Search for the cell housing the specified text and yield its [X, Y] center coordinate. 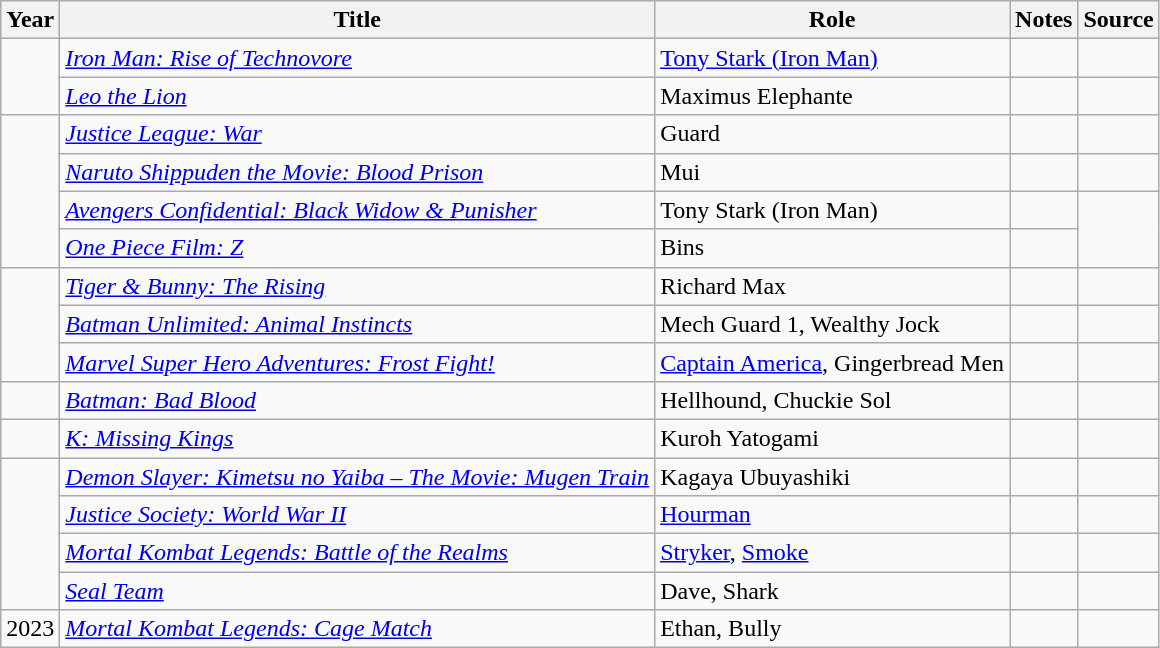
Justice League: War [358, 134]
K: Missing Kings [358, 438]
Year [30, 20]
Batman: Bad Blood [358, 400]
Dave, Shark [832, 591]
Mech Guard 1, Wealthy Jock [832, 324]
Demon Slayer: Kimetsu no Yaiba – The Movie: Mugen Train [358, 477]
Mortal Kombat Legends: Battle of the Realms [358, 553]
Batman Unlimited: Animal Instincts [358, 324]
Justice Society: World War II [358, 515]
One Piece Film: Z [358, 248]
Marvel Super Hero Adventures: Frost Fight! [358, 362]
Title [358, 20]
Stryker, Smoke [832, 553]
Bins [832, 248]
Leo the Lion [358, 96]
Captain America, Gingerbread Men [832, 362]
Hellhound, Chuckie Sol [832, 400]
Naruto Shippuden the Movie: Blood Prison [358, 172]
Iron Man: Rise of Technovore [358, 58]
Hourman [832, 515]
2023 [30, 629]
Maximus Elephante [832, 96]
Seal Team [358, 591]
Ethan, Bully [832, 629]
Richard Max [832, 286]
Kagaya Ubuyashiki [832, 477]
Source [1118, 20]
Notes [1044, 20]
Guard [832, 134]
Role [832, 20]
Tiger & Bunny: The Rising [358, 286]
Kuroh Yatogami [832, 438]
Mortal Kombat Legends: Cage Match [358, 629]
Avengers Confidential: Black Widow & Punisher [358, 210]
Mui [832, 172]
